From the cell containing the given text, extract its center point as [x, y] coordinate. 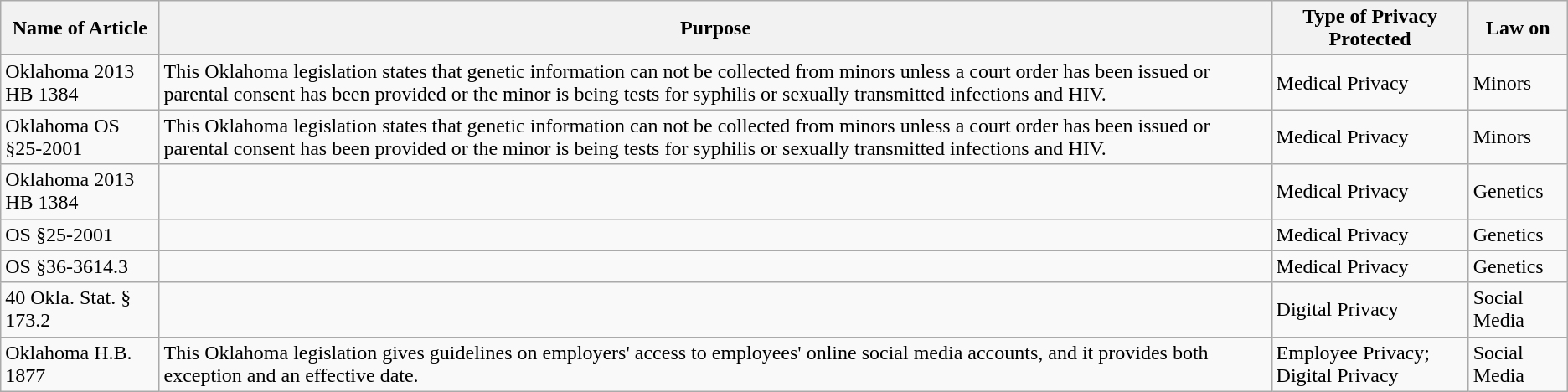
Purpose [715, 28]
Oklahoma H.B. 1877 [80, 364]
Digital Privacy [1370, 310]
40 Okla. Stat. § 173.2 [80, 310]
OS §36-3614.3 [80, 266]
Law on [1518, 28]
Type of Privacy Protected [1370, 28]
OS §25-2001 [80, 235]
Employee Privacy; Digital Privacy [1370, 364]
Name of Article [80, 28]
Oklahoma OS §25-2001 [80, 137]
